Locate the cell with the specified text and output its (x, y) center coordinate. 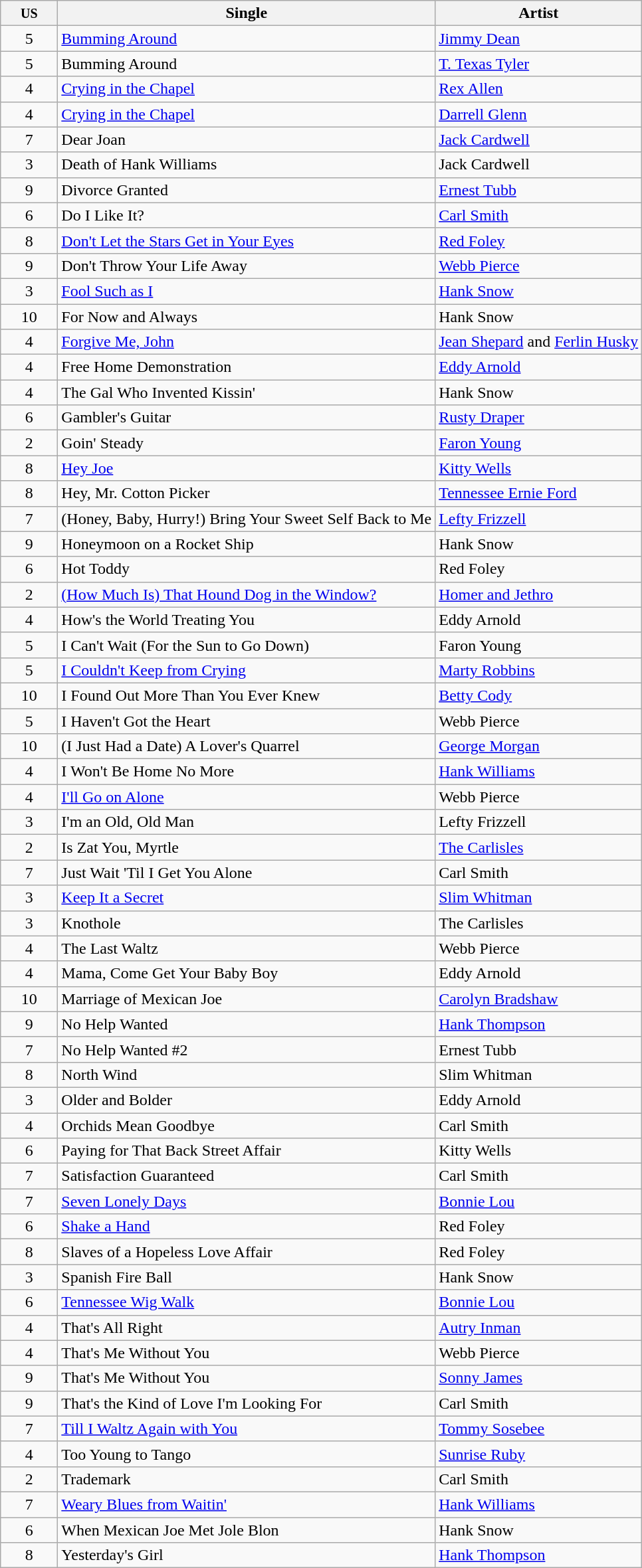
Till I Waltz Again with You (247, 1429)
Rusty Draper (538, 418)
Artist (538, 13)
Don't Let the Stars Get in Your Eyes (247, 240)
Seven Lonely Days (247, 1201)
Divorce Granted (247, 190)
No Help Wanted #2 (247, 1049)
Autry Inman (538, 1328)
(I Just Had a Date) A Lover's Quarrel (247, 746)
Sonny James (538, 1378)
T. Texas Tyler (538, 64)
No Help Wanted (247, 1024)
Older and Bolder (247, 1100)
Jimmy Dean (538, 39)
Death of Hank Williams (247, 165)
Single (247, 13)
(How Much Is) That Hound Dog in the Window? (247, 594)
Hey Joe (247, 468)
George Morgan (538, 746)
Yesterday's Girl (247, 1555)
I Couldn't Keep from Crying (247, 670)
Orchids Mean Goodbye (247, 1126)
I'll Go on Alone (247, 797)
Fool Such as I (247, 291)
Marty Robbins (538, 670)
North Wind (247, 1075)
Tommy Sosebee (538, 1429)
The Last Waltz (247, 948)
Homer and Jethro (538, 594)
Tennessee Wig Walk (247, 1302)
Shake a Hand (247, 1227)
That's All Right (247, 1328)
(Honey, Baby, Hurry!) Bring Your Sweet Self Back to Me (247, 519)
Keep It a Secret (247, 898)
That's the Kind of Love I'm Looking For (247, 1403)
Is Zat You, Myrtle (247, 847)
Honeymoon on a Rocket Ship (247, 544)
The Gal Who Invented Kissin' (247, 392)
Jean Shepard and Ferlin Husky (538, 342)
Darrell Glenn (538, 114)
I Found Out More Than You Ever Knew (247, 695)
For Now and Always (247, 317)
Hot Toddy (247, 569)
Goin' Steady (247, 443)
Slaves of a Hopeless Love Affair (247, 1252)
I Won't Be Home No More (247, 772)
Forgive Me, John (247, 342)
Gambler's Guitar (247, 418)
US (29, 13)
Sunrise Ruby (538, 1454)
Spanish Fire Ball (247, 1277)
Dear Joan (247, 139)
Paying for That Back Street Affair (247, 1151)
Weary Blues from Waitin' (247, 1504)
How's the World Treating You (247, 620)
Trademark (247, 1479)
Rex Allen (538, 89)
Do I Like It? (247, 215)
Mama, Come Get Your Baby Boy (247, 974)
Don't Throw Your Life Away (247, 266)
When Mexican Joe Met Jole Blon (247, 1529)
Tennessee Ernie Ford (538, 493)
Free Home Demonstration (247, 367)
Marriage of Mexican Joe (247, 999)
Hey, Mr. Cotton Picker (247, 493)
Knothole (247, 923)
Satisfaction Guaranteed (247, 1176)
Betty Cody (538, 695)
I Can't Wait (For the Sun to Go Down) (247, 645)
Just Wait 'Til I Get You Alone (247, 873)
Too Young to Tango (247, 1454)
Carolyn Bradshaw (538, 999)
I Haven't Got the Heart (247, 721)
I'm an Old, Old Man (247, 822)
